Search for the cell housing the specified text and yield its [X, Y] center coordinate. 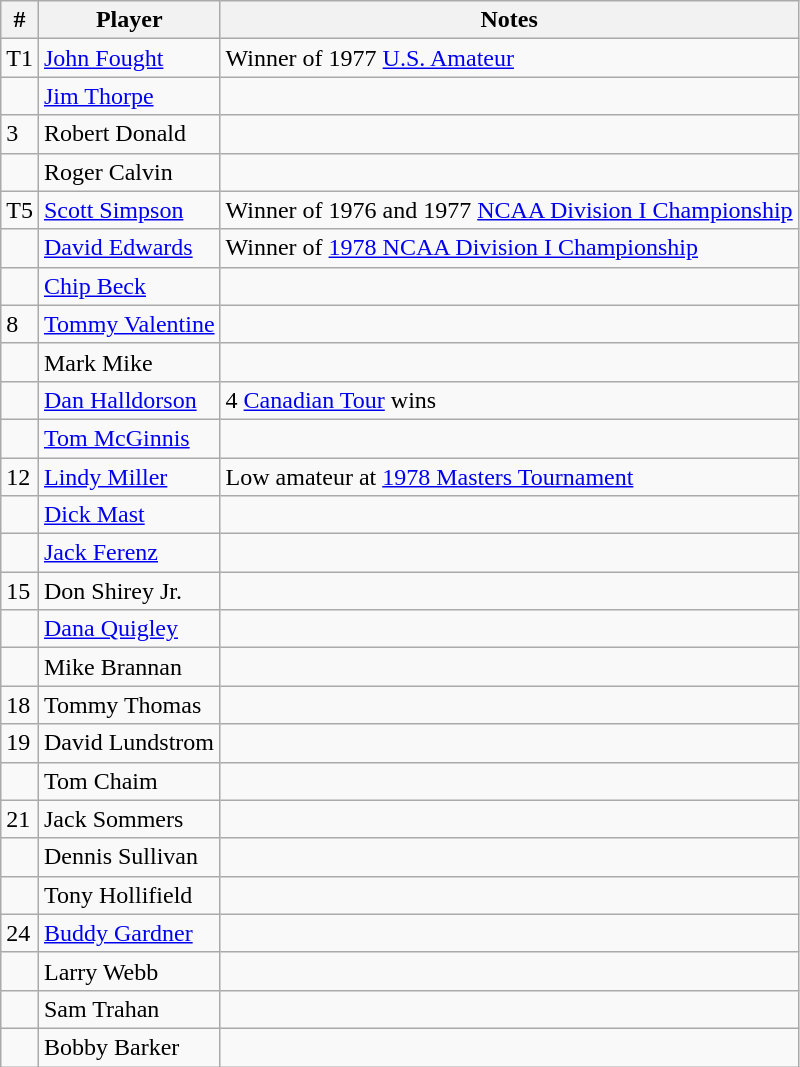
Jack Sommers [129, 819]
Larry Webb [129, 971]
24 [20, 933]
David Lundstrom [129, 743]
Low amateur at 1978 Masters Tournament [509, 477]
Dan Halldorson [129, 400]
Sam Trahan [129, 1009]
Robert Donald [129, 134]
Mark Mike [129, 362]
18 [20, 705]
19 [20, 743]
David Edwards [129, 248]
Bobby Barker [129, 1047]
Dennis Sullivan [129, 857]
Tom McGinnis [129, 438]
Lindy Miller [129, 477]
Dana Quigley [129, 629]
8 [20, 324]
T1 [20, 58]
Tommy Valentine [129, 324]
21 [20, 819]
Winner of 1977 U.S. Amateur [509, 58]
12 [20, 477]
Don Shirey Jr. [129, 591]
3 [20, 134]
Tony Hollifield [129, 895]
4 Canadian Tour wins [509, 400]
Roger Calvin [129, 172]
15 [20, 591]
Tom Chaim [129, 781]
Notes [509, 20]
T5 [20, 210]
Buddy Gardner [129, 933]
Chip Beck [129, 286]
Dick Mast [129, 515]
Winner of 1976 and 1977 NCAA Division I Championship [509, 210]
Scott Simpson [129, 210]
Winner of 1978 NCAA Division I Championship [509, 248]
John Fought [129, 58]
# [20, 20]
Jack Ferenz [129, 553]
Jim Thorpe [129, 96]
Mike Brannan [129, 667]
Tommy Thomas [129, 705]
Player [129, 20]
